Provide the (x, y) coordinate of the cell's center where the given text is located.  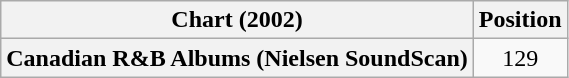
Canadian R&B Albums (Nielsen SoundScan) (238, 58)
Position (520, 20)
Chart (2002) (238, 20)
129 (520, 58)
